Find where the given text appears and provide that cell's center as (x, y) coordinate. 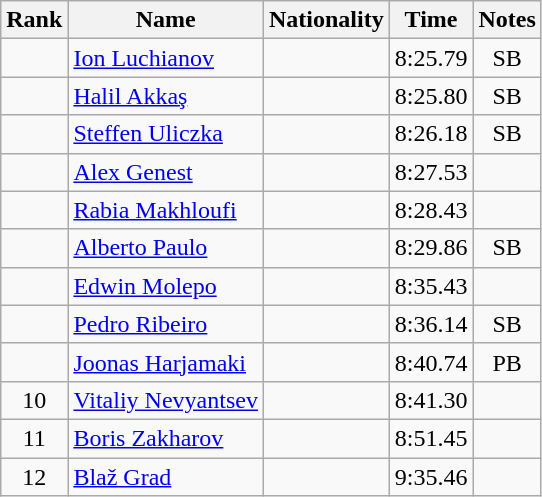
8:35.43 (431, 286)
8:25.79 (431, 58)
Notes (507, 20)
11 (34, 438)
12 (34, 477)
Alex Genest (166, 172)
Edwin Molepo (166, 286)
Joonas Harjamaki (166, 362)
Halil Akkaş (166, 96)
Vitaliy Nevyantsev (166, 400)
Blaž Grad (166, 477)
Rank (34, 20)
8:51.45 (431, 438)
Name (166, 20)
8:36.14 (431, 324)
Steffen Uliczka (166, 134)
Ion Luchianov (166, 58)
Boris Zakharov (166, 438)
8:28.43 (431, 210)
8:41.30 (431, 400)
PB (507, 362)
Nationality (326, 20)
Time (431, 20)
9:35.46 (431, 477)
8:27.53 (431, 172)
Alberto Paulo (166, 248)
8:40.74 (431, 362)
8:25.80 (431, 96)
8:29.86 (431, 248)
Pedro Ribeiro (166, 324)
8:26.18 (431, 134)
10 (34, 400)
Rabia Makhloufi (166, 210)
